Output the [x, y] coordinate of the center of the cell containing the given text.  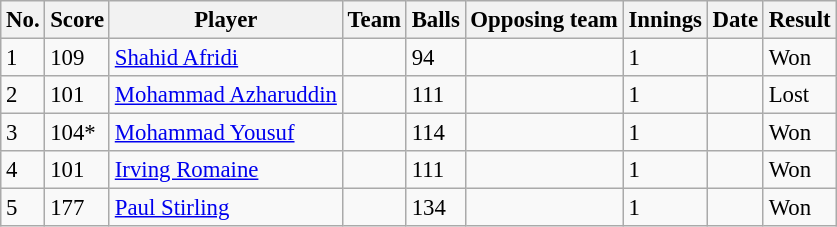
Mohammad Yousuf [226, 133]
Score [78, 20]
5 [23, 208]
134 [436, 208]
Paul Stirling [226, 208]
Opposing team [544, 20]
Mohammad Azharuddin [226, 95]
94 [436, 58]
No. [23, 20]
Team [374, 20]
104* [78, 133]
Shahid Afridi [226, 58]
177 [78, 208]
Balls [436, 20]
114 [436, 133]
Date [735, 20]
2 [23, 95]
Player [226, 20]
Result [800, 20]
Irving Romaine [226, 170]
Innings [665, 20]
Lost [800, 95]
4 [23, 170]
109 [78, 58]
3 [23, 133]
